From the cell containing the given text, extract its center point as [x, y] coordinate. 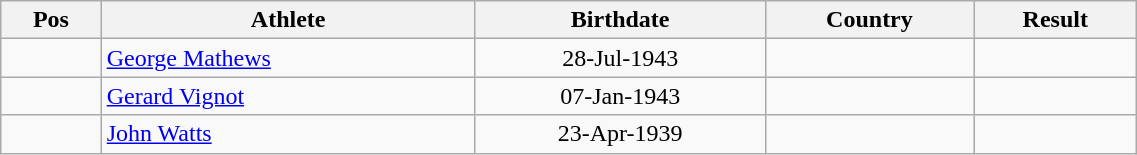
Result [1056, 20]
John Watts [288, 134]
George Mathews [288, 58]
Pos [51, 20]
Country [870, 20]
Birthdate [620, 20]
Athlete [288, 20]
07-Jan-1943 [620, 96]
23-Apr-1939 [620, 134]
28-Jul-1943 [620, 58]
Gerard Vignot [288, 96]
